Find where the given text appears and provide that cell's center as [x, y] coordinate. 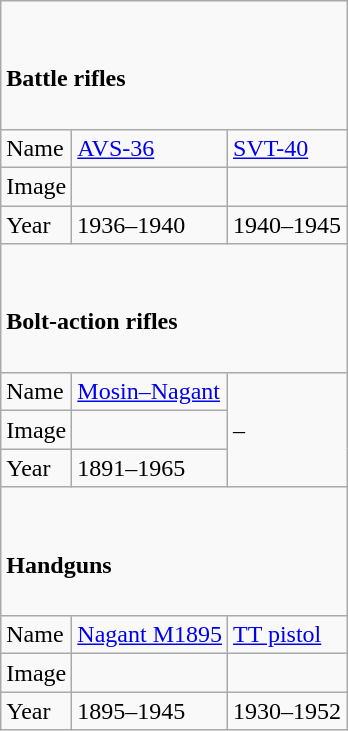
Handguns [174, 552]
1940–1945 [288, 225]
Nagant M1895 [150, 635]
Mosin–Nagant [150, 392]
TT pistol [288, 635]
1930–1952 [288, 711]
1936–1940 [150, 225]
1891–1965 [150, 468]
Battle rifles [174, 66]
– [288, 430]
Bolt-action rifles [174, 308]
1895–1945 [150, 711]
AVS-36 [150, 149]
SVT-40 [288, 149]
